Scan for the cell matching the given text and deliver its [X, Y] coordinate at center. 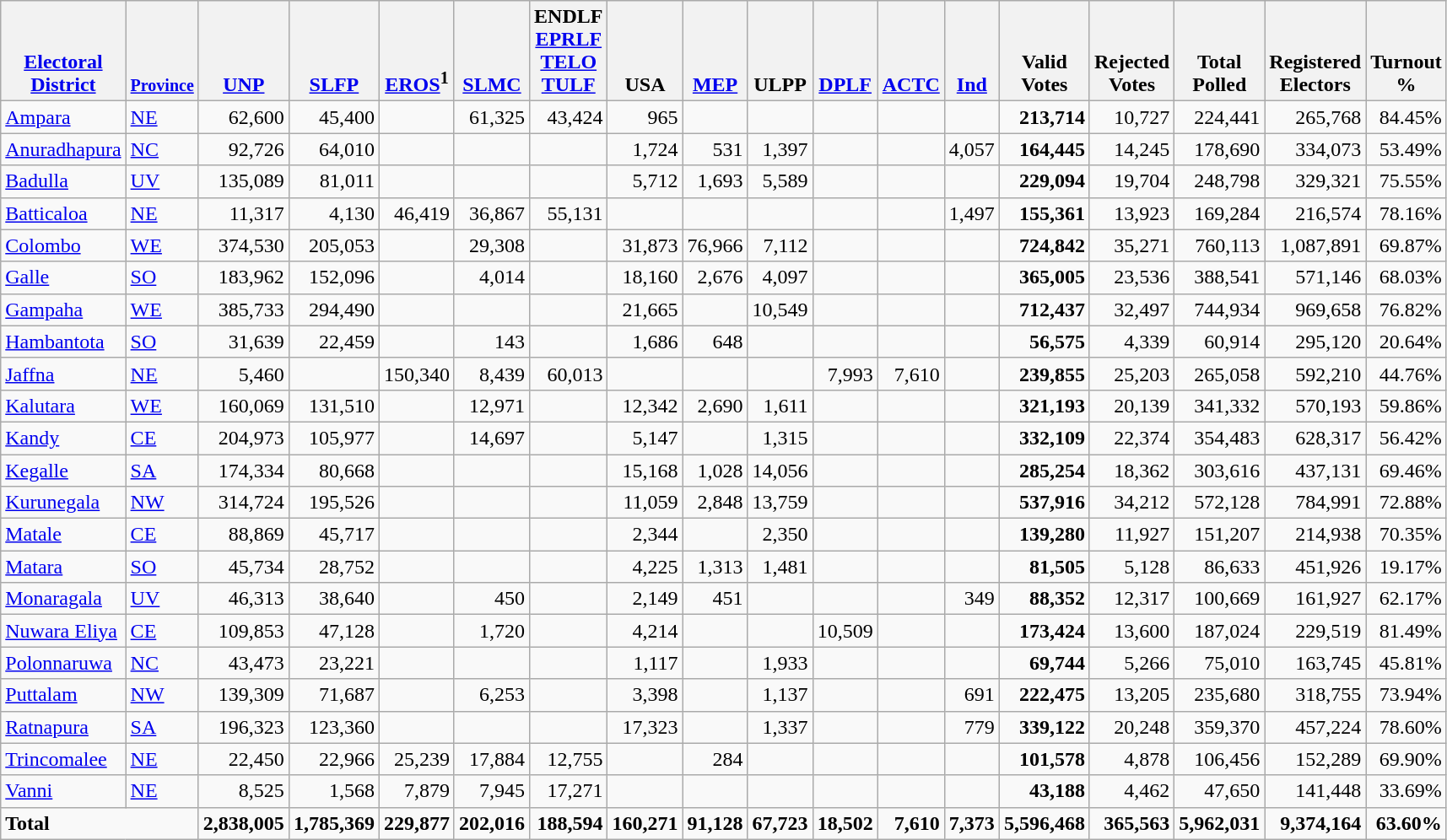
ValidVotes [1045, 51]
5,128 [1131, 567]
71,687 [334, 695]
Badulla [63, 181]
43,424 [569, 117]
160,069 [243, 406]
9,374,164 [1315, 823]
224,441 [1220, 117]
1,497 [972, 213]
59.86% [1407, 406]
1,137 [780, 695]
204,973 [243, 438]
100,669 [1220, 599]
4,014 [491, 277]
22,459 [334, 342]
60,013 [569, 374]
14,697 [491, 438]
60,914 [1220, 342]
Polonnaruwa [63, 663]
Monaragala [63, 599]
88,869 [243, 535]
Gampaha [63, 310]
19.17% [1407, 567]
295,120 [1315, 342]
11,927 [1131, 535]
572,128 [1220, 503]
72.88% [1407, 503]
10,549 [780, 310]
5,589 [780, 181]
Ind [972, 51]
183,962 [243, 277]
12,971 [491, 406]
365,005 [1045, 277]
69.46% [1407, 470]
Matara [63, 567]
1,397 [780, 149]
69.90% [1407, 759]
20,139 [1131, 406]
4,225 [645, 567]
23,536 [1131, 277]
81,011 [334, 181]
78.60% [1407, 727]
44.76% [1407, 374]
691 [972, 695]
779 [972, 727]
Kegalle [63, 470]
216,574 [1315, 213]
7,993 [845, 374]
2,344 [645, 535]
235,680 [1220, 695]
1,087,891 [1315, 245]
91,128 [715, 823]
Anuradhapura [63, 149]
32,497 [1131, 310]
5,712 [645, 181]
70.35% [1407, 535]
2,676 [715, 277]
248,798 [1220, 181]
123,360 [334, 727]
21,665 [645, 310]
56.42% [1407, 438]
318,755 [1315, 695]
73.94% [1407, 695]
109,853 [243, 631]
ACTC [911, 51]
214,938 [1315, 535]
55,131 [569, 213]
69,744 [1045, 663]
1,315 [780, 438]
Province [162, 51]
284 [715, 759]
67,723 [780, 823]
1,933 [780, 663]
965 [645, 117]
139,280 [1045, 535]
5,460 [243, 374]
437,131 [1315, 470]
MEP [715, 51]
329,321 [1315, 181]
2,149 [645, 599]
45,400 [334, 117]
31,639 [243, 342]
33.69% [1407, 791]
13,923 [1131, 213]
Vanni [63, 791]
2,848 [715, 503]
450 [491, 599]
18,362 [1131, 470]
19,704 [1131, 181]
31,873 [645, 245]
RegisteredElectors [1315, 51]
47,650 [1220, 791]
188,594 [569, 823]
DPLF [845, 51]
724,842 [1045, 245]
Kandy [63, 438]
SLMC [491, 51]
202,016 [491, 823]
164,445 [1045, 149]
385,733 [243, 310]
2,838,005 [243, 823]
Ratnapura [63, 727]
11,059 [645, 503]
285,254 [1045, 470]
62,600 [243, 117]
68.03% [1407, 277]
1,686 [645, 342]
294,490 [334, 310]
20.64% [1407, 342]
SLFP [334, 51]
56,575 [1045, 342]
457,224 [1315, 727]
34,212 [1131, 503]
7,879 [417, 791]
USA [645, 51]
76.82% [1407, 310]
1,313 [715, 567]
10,509 [845, 631]
339,122 [1045, 727]
63.60% [1407, 823]
161,927 [1315, 599]
628,317 [1315, 438]
135,089 [243, 181]
Jaffna [63, 374]
28,752 [334, 567]
143 [491, 342]
303,616 [1220, 470]
374,530 [243, 245]
4,878 [1131, 759]
451 [715, 599]
1,568 [334, 791]
1,117 [645, 663]
169,284 [1220, 213]
Turnout% [1407, 51]
81.49% [1407, 631]
35,271 [1131, 245]
25,203 [1131, 374]
18,502 [845, 823]
13,759 [780, 503]
75,010 [1220, 663]
4,130 [334, 213]
ULPP [780, 51]
451,926 [1315, 567]
139,309 [243, 695]
332,109 [1045, 438]
8,439 [491, 374]
29,308 [491, 245]
36,867 [491, 213]
229,519 [1315, 631]
321,193 [1045, 406]
69.87% [1407, 245]
38,640 [334, 599]
1,337 [780, 727]
105,977 [334, 438]
1,028 [715, 470]
570,193 [1315, 406]
5,962,031 [1220, 823]
229,094 [1045, 181]
Puttalam [63, 695]
Colombo [63, 245]
537,916 [1045, 503]
5,266 [1131, 663]
155,361 [1045, 213]
1,481 [780, 567]
10,727 [1131, 117]
81,505 [1045, 567]
Galle [63, 277]
7,945 [491, 791]
22,450 [243, 759]
Batticaloa [63, 213]
62.17% [1407, 599]
12,317 [1131, 599]
45,717 [334, 535]
7,112 [780, 245]
314,724 [243, 503]
4,214 [645, 631]
239,855 [1045, 374]
23,221 [334, 663]
173,424 [1045, 631]
46,419 [417, 213]
46,313 [243, 599]
Hambantota [63, 342]
152,096 [334, 277]
1,720 [491, 631]
43,473 [243, 663]
152,289 [1315, 759]
13,205 [1131, 695]
341,332 [1220, 406]
Trincomalee [63, 759]
265,768 [1315, 117]
12,342 [645, 406]
64,010 [334, 149]
14,056 [780, 470]
43,188 [1045, 791]
151,207 [1220, 535]
92,726 [243, 149]
187,024 [1220, 631]
354,483 [1220, 438]
571,146 [1315, 277]
53.49% [1407, 149]
784,991 [1315, 503]
1,611 [780, 406]
17,271 [569, 791]
4,097 [780, 277]
744,934 [1220, 310]
Ampara [63, 117]
84.45% [1407, 117]
712,437 [1045, 310]
61,325 [491, 117]
2,690 [715, 406]
160,271 [645, 823]
5,596,468 [1045, 823]
365,563 [1131, 823]
76,966 [715, 245]
141,448 [1315, 791]
349 [972, 599]
196,323 [243, 727]
178,690 [1220, 149]
1,785,369 [334, 823]
Total [100, 823]
150,340 [417, 374]
229,877 [417, 823]
Matale [63, 535]
88,352 [1045, 599]
TotalPolled [1220, 51]
969,658 [1315, 310]
Kurunegala [63, 503]
15,168 [645, 470]
2,350 [780, 535]
101,578 [1045, 759]
ElectoralDistrict [63, 51]
359,370 [1220, 727]
6,253 [491, 695]
760,113 [1220, 245]
131,510 [334, 406]
174,334 [243, 470]
5,147 [645, 438]
648 [715, 342]
1,693 [715, 181]
78.16% [1407, 213]
14,245 [1131, 149]
222,475 [1045, 695]
11,317 [243, 213]
86,633 [1220, 567]
531 [715, 149]
163,745 [1315, 663]
45.81% [1407, 663]
592,210 [1315, 374]
RejectedVotes [1131, 51]
18,160 [645, 277]
4,462 [1131, 791]
334,073 [1315, 149]
4,057 [972, 149]
3,398 [645, 695]
265,058 [1220, 374]
13,600 [1131, 631]
Kalutara [63, 406]
1,724 [645, 149]
17,323 [645, 727]
22,966 [334, 759]
8,525 [243, 791]
ENDLFEPRLFTELOTULF [569, 51]
17,884 [491, 759]
4,339 [1131, 342]
12,755 [569, 759]
Nuwara Eliya [63, 631]
213,714 [1045, 117]
7,373 [972, 823]
106,456 [1220, 759]
20,248 [1131, 727]
22,374 [1131, 438]
205,053 [334, 245]
45,734 [243, 567]
75.55% [1407, 181]
UNP [243, 51]
EROS1 [417, 51]
388,541 [1220, 277]
195,526 [334, 503]
47,128 [334, 631]
80,668 [334, 470]
25,239 [417, 759]
